Return [X, Y] of the center of cell containing provided text 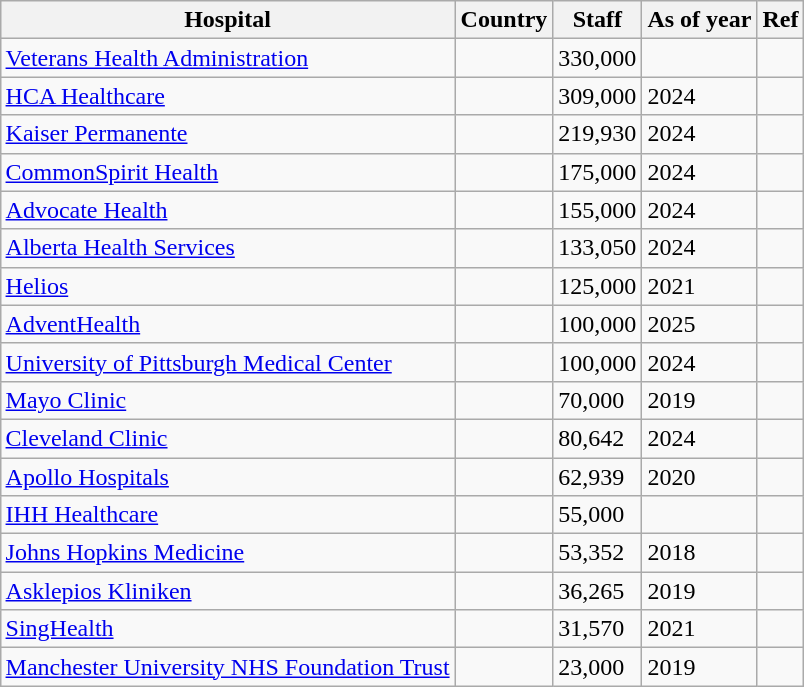
309,000 [598, 96]
CommonSpirit Health [228, 172]
175,000 [598, 172]
Hospital [228, 20]
219,930 [598, 134]
Veterans Health Administration [228, 58]
As of year [700, 20]
Asklepios Kliniken [228, 591]
Ref [780, 20]
55,000 [598, 515]
Apollo Hospitals [228, 477]
23,000 [598, 667]
2020 [700, 477]
Manchester University NHS Foundation Trust [228, 667]
Country [504, 20]
University of Pittsburgh Medical Center [228, 362]
2025 [700, 324]
62,939 [598, 477]
31,570 [598, 629]
AdventHealth [228, 324]
80,642 [598, 438]
Mayo Clinic [228, 400]
Kaiser Permanente [228, 134]
Cleveland Clinic [228, 438]
53,352 [598, 553]
Advocate Health [228, 210]
330,000 [598, 58]
IHH Healthcare [228, 515]
133,050 [598, 248]
2018 [700, 553]
HCA Healthcare [228, 96]
36,265 [598, 591]
Helios [228, 286]
70,000 [598, 400]
155,000 [598, 210]
SingHealth [228, 629]
Staff [598, 20]
Johns Hopkins Medicine [228, 553]
125,000 [598, 286]
Alberta Health Services [228, 248]
